Provide the (X, Y) coordinate of the cell's center where the given text is located.  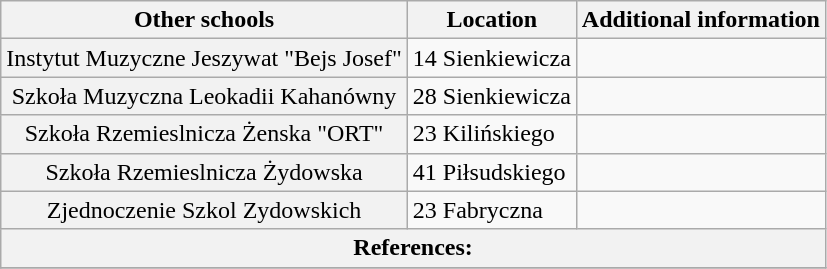
Szkoła Rzemieslnicza Żenska "ORT" (204, 134)
Instytut Muzyczne Jeszywat "Bejs Josef" (204, 58)
Szkoła Muzyczna Leokadii Kahanówny (204, 96)
Zjednoczenie Szkol Zydowskich (204, 210)
Additional information (700, 20)
Other schools (204, 20)
Location (492, 20)
References: (414, 248)
14 Sienkiewicza (492, 58)
23 Kilińskiego (492, 134)
23 Fabryczna (492, 210)
Szkoła Rzemieslnicza Żydowska (204, 172)
41 Piłsudskiego (492, 172)
28 Sienkiewicza (492, 96)
